Provide the (X, Y) coordinate of the cell's center where the given text is located.  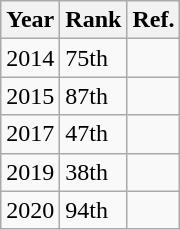
75th (94, 58)
94th (94, 210)
Year (30, 20)
Ref. (154, 20)
2019 (30, 172)
2017 (30, 134)
87th (94, 96)
38th (94, 172)
Rank (94, 20)
2015 (30, 96)
2014 (30, 58)
2020 (30, 210)
47th (94, 134)
